Output the [X, Y] coordinate of the center of the cell containing the given text.  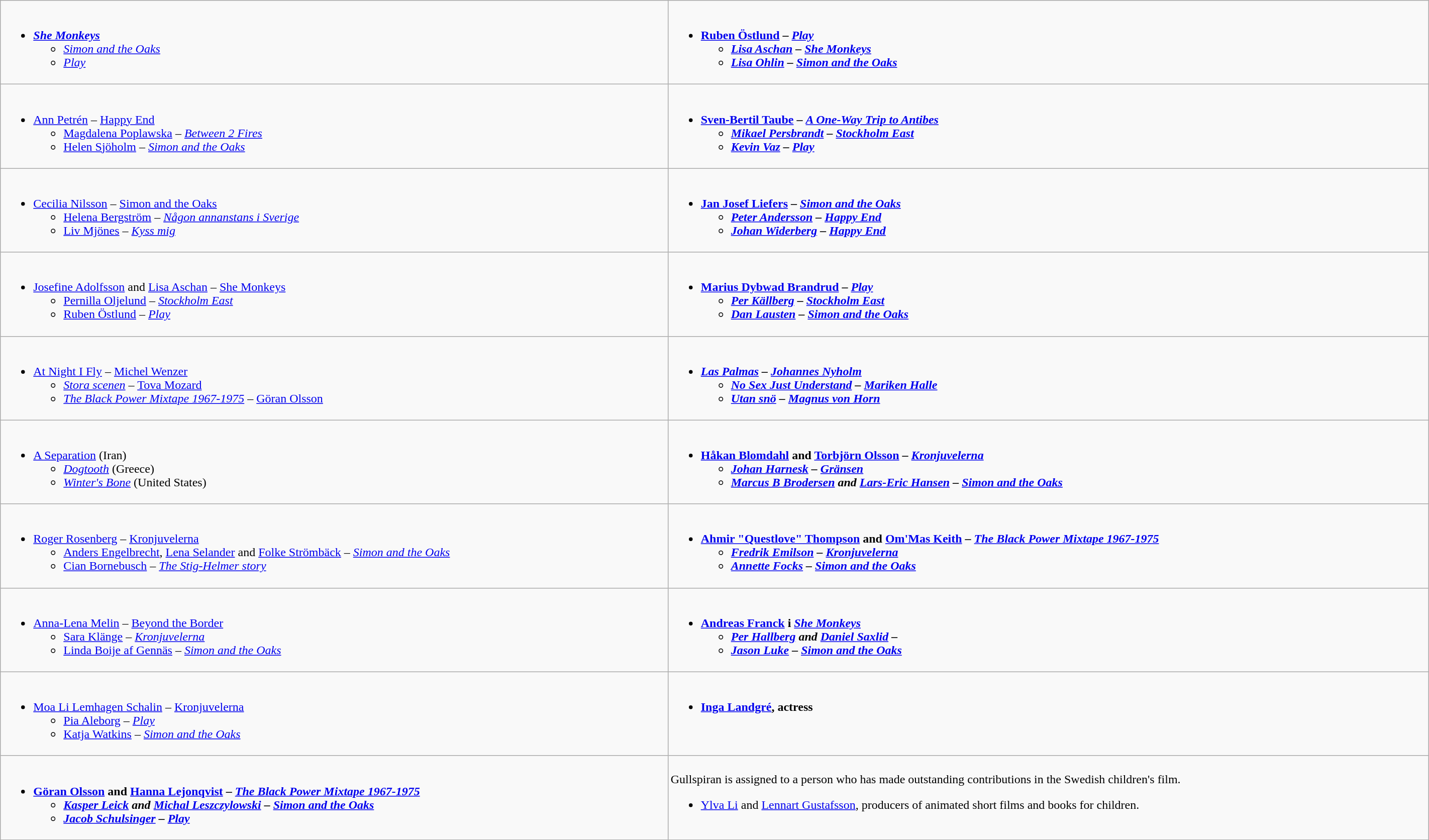
Josefine Adolfsson and Lisa Aschan – She MonkeysPernilla Oljelund – Stockholm EastRuben Östlund – Play [334, 294]
Håkan Blomdahl and Torbjörn Olsson – KronjuvelernaJohan Harnesk – GränsenMarcus B Brodersen and Lars-Eric Hansen – Simon and the Oaks [1048, 462]
Jan Josef Liefers – Simon and the OaksPeter Andersson – Happy EndJohan Widerberg – Happy End [1048, 210]
Inga Landgré, actress [1048, 713]
She MonkeysSimon and the OaksPlay [334, 42]
Ahmir "Questlove" Thompson and Om'Mas Keith – The Black Power Mixtape 1967-1975Fredrik Emilson – KronjuvelernaAnnette Focks – Simon and the Oaks [1048, 546]
Ruben Östlund – PlayLisa Aschan – She MonkeysLisa Ohlin – Simon and the Oaks [1048, 42]
Las Palmas – Johannes NyholmNo Sex Just Understand – Mariken HalleUtan snö – Magnus von Horn [1048, 378]
Andreas Franck i She MonkeysPer Hallberg and Daniel Saxlid – Jason Luke – Simon and the Oaks [1048, 630]
Moa Li Lemhagen Schalin – KronjuvelernaPia Aleborg – PlayKatja Watkins – Simon and the Oaks [334, 713]
Anna-Lena Melin – Beyond the BorderSara Klänge – KronjuvelernaLinda Boije af Gennäs – Simon and the Oaks [334, 630]
At Night I Fly – Michel WenzerStora scenen – Tova MozardThe Black Power Mixtape 1967-1975 – Göran Olsson [334, 378]
A Separation (Iran)Dogtooth (Greece)Winter's Bone (United States) [334, 462]
Cecilia Nilsson – Simon and the OaksHelena Bergström – Någon annanstans i SverigeLiv Mjönes – Kyss mig [334, 210]
Sven-Bertil Taube – A One-Way Trip to AntibesMikael Persbrandt – Stockholm EastKevin Vaz – Play [1048, 127]
Ann Petrén – Happy EndMagdalena Poplawska – Between 2 FiresHelen Sjöholm – Simon and the Oaks [334, 127]
Marius Dybwad Brandrud – PlayPer Källberg – Stockholm EastDan Lausten – Simon and the Oaks [1048, 294]
Roger Rosenberg – KronjuvelernaAnders Engelbrecht, Lena Selander and Folke Strömbäck – Simon and the OaksCian Bornebusch – The Stig-Helmer story [334, 546]
